Output the [x, y] coordinate of the center of the cell containing the given text.  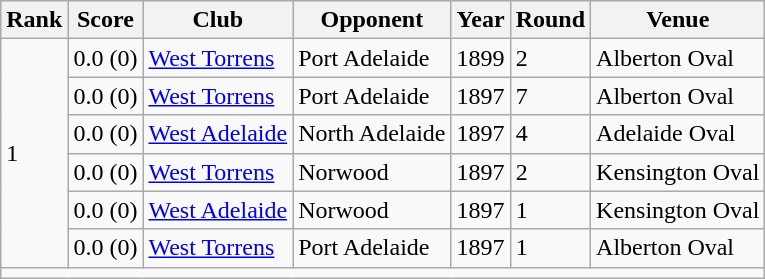
Score [106, 20]
Club [218, 20]
Venue [678, 20]
Year [480, 20]
Adelaide Oval [678, 134]
7 [550, 96]
North Adelaide [372, 134]
1899 [480, 58]
Rank [34, 20]
Opponent [372, 20]
4 [550, 134]
Round [550, 20]
